Locate the cell with the specified text and output its (X, Y) center coordinate. 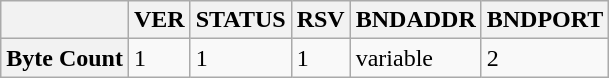
BNDADDR (416, 20)
2 (545, 58)
RSV (320, 20)
BNDPORT (545, 20)
variable (416, 58)
Byte Count (65, 58)
VER (159, 20)
STATUS (240, 20)
